Detect which cell encompasses the target text, then output its [X, Y] center coordinate. 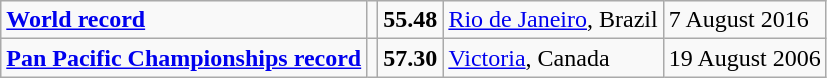
World record [184, 20]
Rio de Janeiro, Brazil [553, 20]
19 August 2006 [744, 58]
7 August 2016 [744, 20]
Pan Pacific Championships record [184, 58]
Victoria, Canada [553, 58]
55.48 [410, 20]
57.30 [410, 58]
